Detect which cell encompasses the target text, then output its (x, y) center coordinate. 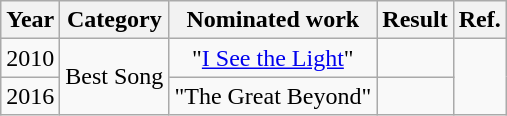
2010 (30, 58)
Result (415, 20)
"I See the Light" (273, 58)
Year (30, 20)
Nominated work (273, 20)
2016 (30, 96)
"The Great Beyond" (273, 96)
Best Song (114, 77)
Category (114, 20)
Ref. (480, 20)
